Determine the (X, Y) coordinate at the center of the cell enclosing the given text.  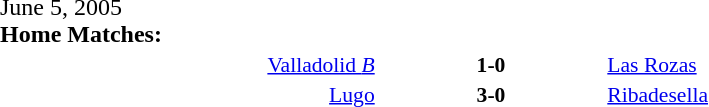
1-0 (492, 64)
